Capture the cell that displays the provided text and extract its [x, y] central coordinate. 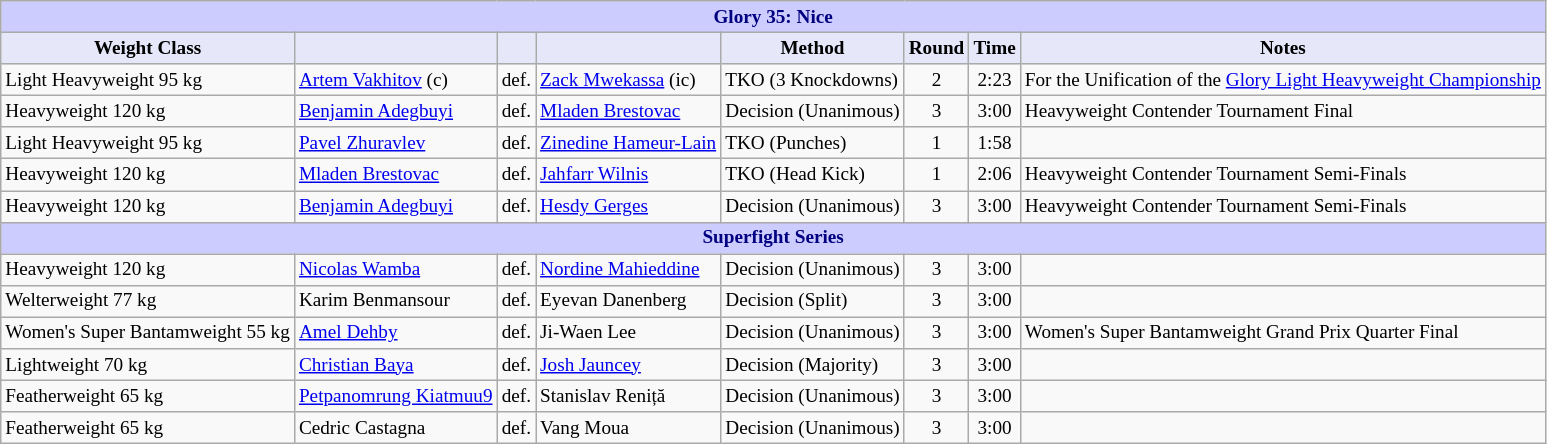
Hesdy Gerges [628, 206]
2:06 [994, 175]
Welterweight 77 kg [148, 301]
Women's Super Bantamweight Grand Prix Quarter Final [1282, 333]
Cedric Castagna [396, 428]
Notes [1282, 48]
Heavyweight Contender Tournament Final [1282, 111]
Karim Benmansour [396, 301]
2 [936, 80]
1:58 [994, 143]
2:23 [994, 80]
Eyevan Danenberg [628, 301]
Pavel Zhuravlev [396, 143]
Weight Class [148, 48]
TKO (3 Knockdowns) [812, 80]
Nicolas Wamba [396, 270]
Glory 35: Nice [774, 17]
Decision (Split) [812, 301]
Decision (Majority) [812, 365]
Lightweight 70 kg [148, 365]
Josh Jauncey [628, 365]
Ji-Waen Lee [628, 333]
Vang Moua [628, 428]
Petpanomrung Kiatmuu9 [396, 396]
Amel Dehby [396, 333]
Zinedine Hameur-Lain [628, 143]
Jahfarr Wilnis [628, 175]
Nordine Mahieddine [628, 270]
Christian Baya [396, 365]
TKO (Head Kick) [812, 175]
Round [936, 48]
Time [994, 48]
Artem Vakhitov (c) [396, 80]
Stanislav Reniță [628, 396]
Method [812, 48]
Women's Super Bantamweight 55 kg [148, 333]
For the Unification of the Glory Light Heavyweight Championship [1282, 80]
TKO (Punches) [812, 143]
Superfight Series [774, 238]
Zack Mwekassa (ic) [628, 80]
